Extract the (X, Y) coordinate from the center of the cell holding the provided text.  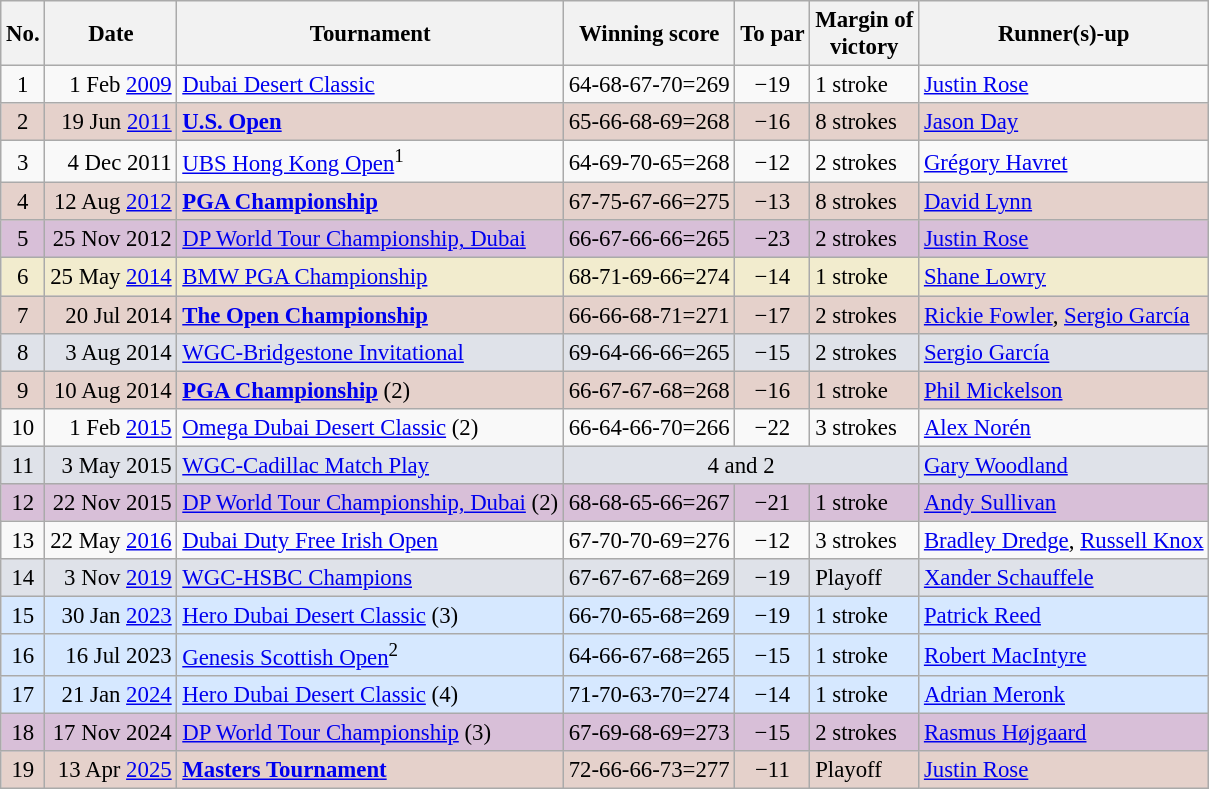
66-67-67-68=268 (649, 390)
Bradley Dredge, Russell Knox (1064, 540)
No. (23, 34)
The Open Championship (370, 315)
16 Jul 2023 (111, 655)
Rasmus Højgaard (1064, 733)
71-70-63-70=274 (649, 695)
67-67-67-68=269 (649, 578)
Omega Dubai Desert Classic (2) (370, 427)
Runner(s)-up (1064, 34)
9 (23, 390)
Grégory Havret (1064, 162)
Adrian Meronk (1064, 695)
11 (23, 465)
6 (23, 277)
Phil Mickelson (1064, 390)
25 Nov 2012 (111, 239)
Andy Sullivan (1064, 503)
Rickie Fowler, Sergio García (1064, 315)
Jason Day (1064, 122)
12 Aug 2012 (111, 202)
25 May 2014 (111, 277)
UBS Hong Kong Open1 (370, 162)
PGA Championship (2) (370, 390)
Patrick Reed (1064, 615)
Alex Norén (1064, 427)
19 Jun 2011 (111, 122)
−13 (772, 202)
3 May 2015 (111, 465)
3 Aug 2014 (111, 352)
Dubai Duty Free Irish Open (370, 540)
−11 (772, 770)
Shane Lowry (1064, 277)
DP World Tour Championship (3) (370, 733)
Xander Schauffele (1064, 578)
Winning score (649, 34)
66-66-68-71=271 (649, 315)
DP World Tour Championship, Dubai (370, 239)
18 (23, 733)
Robert MacIntyre (1064, 655)
13 (23, 540)
66-67-66-66=265 (649, 239)
2 (23, 122)
Dubai Desert Classic (370, 85)
22 May 2016 (111, 540)
Hero Dubai Desert Classic (4) (370, 695)
WGC-Bridgestone Invitational (370, 352)
U.S. Open (370, 122)
64-68-67-70=269 (649, 85)
17 (23, 695)
65-66-68-69=268 (649, 122)
3 Nov 2019 (111, 578)
Margin ofvictory (864, 34)
67-75-67-66=275 (649, 202)
19 (23, 770)
12 (23, 503)
Masters Tournament (370, 770)
68-68-65-66=267 (649, 503)
10 Aug 2014 (111, 390)
1 (23, 85)
15 (23, 615)
21 Jan 2024 (111, 695)
PGA Championship (370, 202)
72-66-66-73=277 (649, 770)
8 (23, 352)
To par (772, 34)
16 (23, 655)
Date (111, 34)
WGC-Cadillac Match Play (370, 465)
Hero Dubai Desert Classic (3) (370, 615)
DP World Tour Championship, Dubai (2) (370, 503)
13 Apr 2025 (111, 770)
1 Feb 2009 (111, 85)
64-66-67-68=265 (649, 655)
4 (23, 202)
14 (23, 578)
4 and 2 (740, 465)
30 Jan 2023 (111, 615)
5 (23, 239)
10 (23, 427)
Tournament (370, 34)
66-70-65-68=269 (649, 615)
67-70-70-69=276 (649, 540)
20 Jul 2014 (111, 315)
17 Nov 2024 (111, 733)
67-69-68-69=273 (649, 733)
Sergio García (1064, 352)
BMW PGA Championship (370, 277)
Genesis Scottish Open2 (370, 655)
66-64-66-70=266 (649, 427)
69-64-66-66=265 (649, 352)
3 (23, 162)
4 Dec 2011 (111, 162)
Gary Woodland (1064, 465)
−23 (772, 239)
−22 (772, 427)
68-71-69-66=274 (649, 277)
David Lynn (1064, 202)
22 Nov 2015 (111, 503)
7 (23, 315)
64-69-70-65=268 (649, 162)
WGC-HSBC Champions (370, 578)
−21 (772, 503)
1 Feb 2015 (111, 427)
−17 (772, 315)
